Pinpoint the cell where the given text exists, returning its (X, Y) midpoint coordinate. 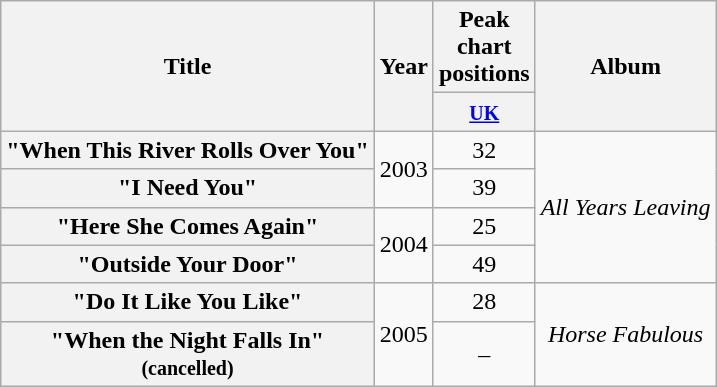
25 (484, 226)
"When the Night Falls In" (cancelled) (188, 354)
2005 (404, 334)
Horse Fabulous (626, 334)
32 (484, 150)
28 (484, 302)
– (484, 354)
"I Need You" (188, 188)
"Do It Like You Like" (188, 302)
49 (484, 264)
"Outside Your Door" (188, 264)
Album (626, 66)
"When This River Rolls Over You" (188, 150)
Year (404, 66)
Title (188, 66)
2004 (404, 245)
2003 (404, 169)
UK (484, 112)
Peak chart positions (484, 47)
"Here She Comes Again" (188, 226)
39 (484, 188)
All Years Leaving (626, 207)
